Detect which cell encompasses the target text, then output its [x, y] center coordinate. 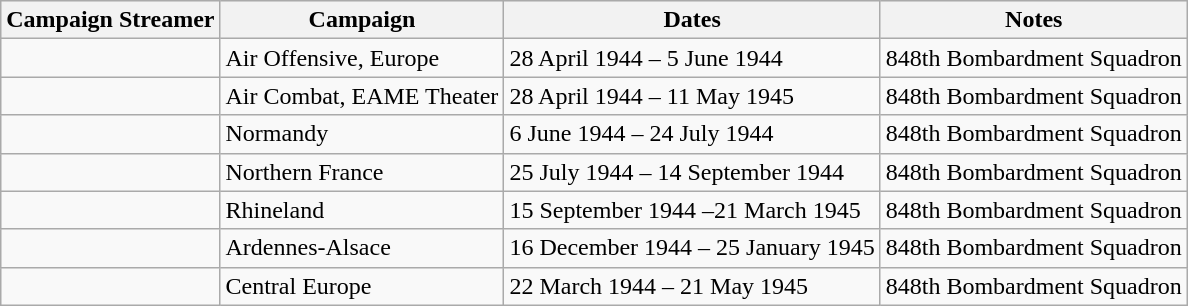
Ardennes-Alsace [362, 248]
28 April 1944 – 11 May 1945 [692, 96]
Rhineland [362, 210]
6 June 1944 – 24 July 1944 [692, 134]
Northern France [362, 172]
Notes [1034, 20]
Central Europe [362, 286]
Normandy [362, 134]
Campaign [362, 20]
Air Combat, EAME Theater [362, 96]
15 September 1944 –21 March 1945 [692, 210]
Air Offensive, Europe [362, 58]
22 March 1944 – 21 May 1945 [692, 286]
28 April 1944 – 5 June 1944 [692, 58]
25 July 1944 – 14 September 1944 [692, 172]
Campaign Streamer [110, 20]
16 December 1944 – 25 January 1945 [692, 248]
Dates [692, 20]
